Detect which cell encompasses the target text, then output its (x, y) center coordinate. 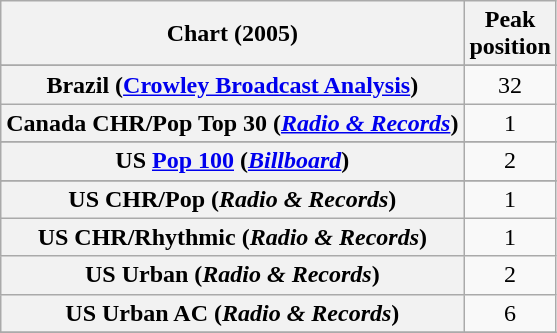
32 (510, 85)
US Urban (Radio & Records) (232, 275)
Brazil (Crowley Broadcast Analysis) (232, 85)
6 (510, 313)
US CHR/Pop (Radio & Records) (232, 199)
Canada CHR/Pop Top 30 (Radio & Records) (232, 123)
Chart (2005) (232, 34)
US CHR/Rhythmic (Radio & Records) (232, 237)
US Pop 100 (Billboard) (232, 161)
US Urban AC (Radio & Records) (232, 313)
Peakposition (510, 34)
